From the cell containing the given text, extract its center point as (X, Y) coordinate. 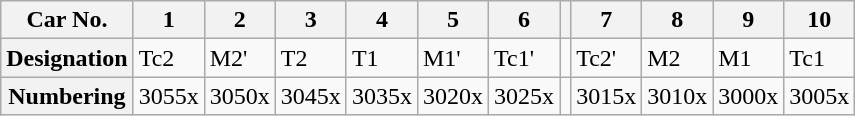
Tc2 (168, 58)
Tc1' (524, 58)
3035x (382, 96)
M2 (678, 58)
T1 (382, 58)
3005x (820, 96)
3025x (524, 96)
3015x (606, 96)
3010x (678, 96)
7 (606, 20)
2 (240, 20)
M2' (240, 58)
8 (678, 20)
3045x (310, 96)
T2 (310, 58)
Designation (67, 58)
Tc1 (820, 58)
3000x (748, 96)
4 (382, 20)
6 (524, 20)
M1 (748, 58)
9 (748, 20)
1 (168, 20)
10 (820, 20)
3050x (240, 96)
M1' (452, 58)
3 (310, 20)
Car No. (67, 20)
Tc2' (606, 58)
3055x (168, 96)
Numbering (67, 96)
5 (452, 20)
3020x (452, 96)
